Detect which cell encompasses the target text, then output its (x, y) center coordinate. 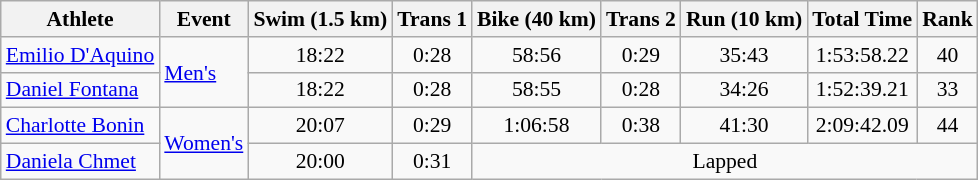
1:52:39.21 (862, 90)
Trans 1 (432, 19)
40 (948, 55)
Swim (1.5 km) (320, 19)
Emilio D'Aquino (80, 55)
Run (10 km) (744, 19)
Rank (948, 19)
33 (948, 90)
58:56 (536, 55)
58:55 (536, 90)
Trans 2 (641, 19)
2:09:42.09 (862, 126)
0:38 (641, 126)
Bike (40 km) (536, 19)
Event (204, 19)
Daniela Chmet (80, 162)
44 (948, 126)
Charlotte Bonin (80, 126)
0:31 (432, 162)
Men's (204, 72)
1:06:58 (536, 126)
1:53:58.22 (862, 55)
Daniel Fontana (80, 90)
35:43 (744, 55)
Women's (204, 144)
Athlete (80, 19)
41:30 (744, 126)
34:26 (744, 90)
20:00 (320, 162)
20:07 (320, 126)
Total Time (862, 19)
Lapped (725, 162)
